From the cell containing the given text, extract its center point as (X, Y) coordinate. 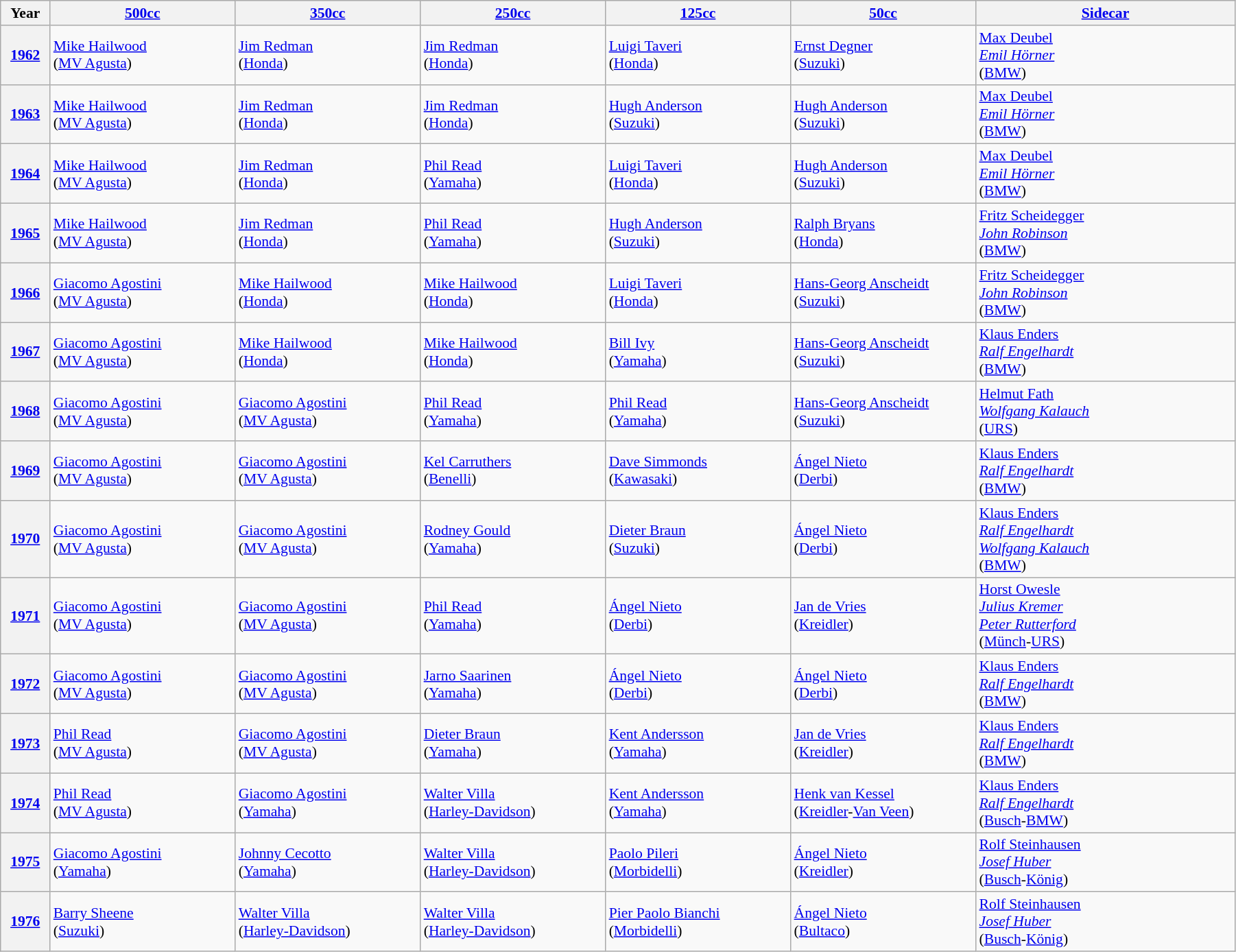
Dieter Braun(Yamaha) (513, 743)
250cc (513, 13)
Ralph Bryans(Honda) (883, 233)
Klaus Enders Ralf Engelhardt(Busch-BMW) (1105, 802)
1964 (25, 174)
500cc (143, 13)
Rodney Gould(Yamaha) (513, 539)
1975 (25, 863)
1963 (25, 114)
Year (25, 13)
Helmut Fath Wolfgang Kalauch(URS) (1105, 412)
Bill Ivy(Yamaha) (698, 353)
Pier Paolo Bianchi(Morbidelli) (698, 922)
1976 (25, 922)
Dieter Braun(Suzuki) (698, 539)
Klaus Enders Ralf Engelhardt Wolfgang Kalauch(BMW) (1105, 539)
Johnny Cecotto(Yamaha) (328, 863)
Dave Simmonds(Kawasaki) (698, 471)
1972 (25, 685)
1968 (25, 412)
1971 (25, 616)
Henk van Kessel(Kreidler-Van Veen) (883, 802)
1970 (25, 539)
Paolo Pileri(Morbidelli) (698, 863)
Ángel Nieto(Kreidler) (883, 863)
1974 (25, 802)
Horst Owesle Julius Kremer Peter Rutterford(Münch-URS) (1105, 616)
Barry Sheene(Suzuki) (143, 922)
1969 (25, 471)
350cc (328, 13)
125cc (698, 13)
Sidecar (1105, 13)
1973 (25, 743)
1967 (25, 353)
1962 (25, 55)
Jarno Saarinen(Yamaha) (513, 685)
Ernst Degner(Suzuki) (883, 55)
50cc (883, 13)
1966 (25, 292)
Kel Carruthers(Benelli) (513, 471)
1965 (25, 233)
Ángel Nieto(Bultaco) (883, 922)
